Return (x, y) of the center of cell containing provided text 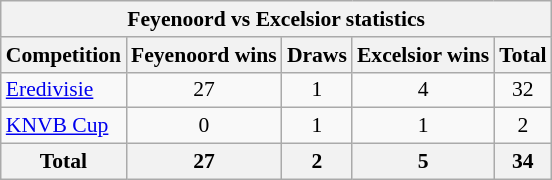
34 (522, 162)
KNVB Cup (64, 126)
Feyenoord wins (204, 55)
0 (204, 126)
Draws (317, 55)
32 (522, 90)
Feyenoord vs Excelsior statistics (276, 19)
Eredivisie (64, 90)
4 (423, 90)
Competition (64, 55)
5 (423, 162)
Excelsior wins (423, 55)
